Determine the (X, Y) coordinate at the center of the cell enclosing the given text.  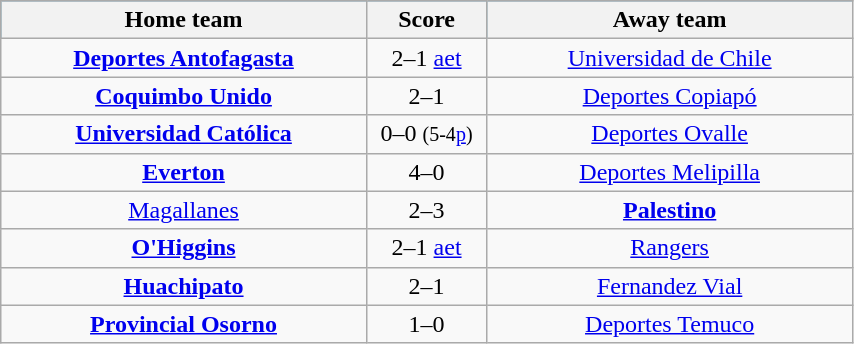
Deportes Melipilla (670, 172)
Score (426, 20)
Everton (184, 172)
Deportes Temuco (670, 324)
Deportes Antofagasta (184, 58)
Huachipato (184, 286)
Home team (184, 20)
4–0 (426, 172)
Deportes Copiapó (670, 96)
2–3 (426, 210)
Palestino (670, 210)
Away team (670, 20)
Provincial Osorno (184, 324)
Universidad Católica (184, 134)
Magallanes (184, 210)
Deportes Ovalle (670, 134)
Rangers (670, 248)
Universidad de Chile (670, 58)
0–0 (5-4p) (426, 134)
Coquimbo Unido (184, 96)
O'Higgins (184, 248)
Fernandez Vial (670, 286)
1–0 (426, 324)
